Pinpoint the cell where the given text exists, returning its (x, y) midpoint coordinate. 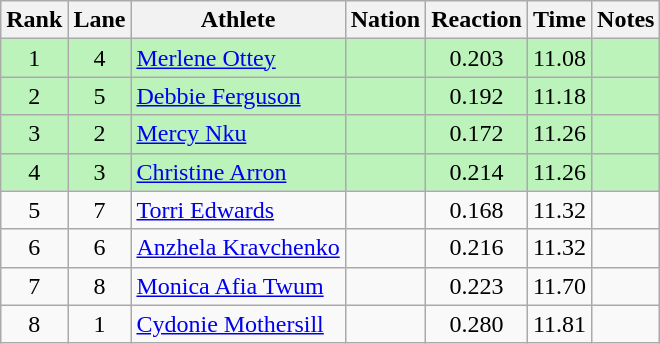
0.223 (477, 286)
Lane (100, 20)
11.81 (559, 324)
Notes (626, 20)
Christine Arron (238, 172)
Reaction (477, 20)
Anzhela Kravchenko (238, 248)
11.08 (559, 58)
0.280 (477, 324)
0.214 (477, 172)
Merlene Ottey (238, 58)
Cydonie Mothersill (238, 324)
0.192 (477, 96)
Time (559, 20)
0.203 (477, 58)
Rank (34, 20)
Debbie Ferguson (238, 96)
Nation (385, 20)
11.70 (559, 286)
Torri Edwards (238, 210)
0.168 (477, 210)
Mercy Nku (238, 134)
11.18 (559, 96)
0.172 (477, 134)
Athlete (238, 20)
Monica Afia Twum (238, 286)
0.216 (477, 248)
